Scan for the cell matching the given text and deliver its [X, Y] coordinate at center. 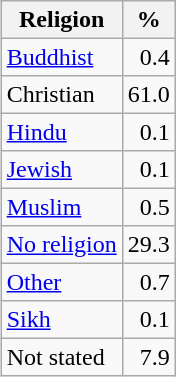
Hindu [62, 132]
7.9 [148, 356]
Buddhist [62, 56]
Religion [62, 20]
No religion [62, 244]
Sikh [62, 318]
0.5 [148, 206]
Jewish [62, 170]
29.3 [148, 244]
61.0 [148, 94]
0.4 [148, 56]
Muslim [62, 206]
Not stated [62, 356]
Other [62, 282]
% [148, 20]
0.7 [148, 282]
Christian [62, 94]
